Search for the cell housing the specified text and yield its (x, y) center coordinate. 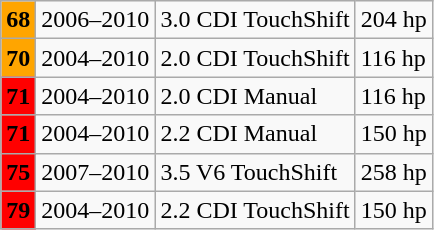
2.2 CDI TouchShift (255, 210)
2.0 CDI Manual (255, 96)
3.5 V6 TouchShift (255, 172)
68 (18, 20)
204 hp (394, 20)
2.0 CDI TouchShift (255, 58)
2007–2010 (96, 172)
75 (18, 172)
3.0 CDI TouchShift (255, 20)
2.2 CDI Manual (255, 134)
2006–2010 (96, 20)
70 (18, 58)
258 hp (394, 172)
79 (18, 210)
